From the cell containing the given text, extract its center point as [X, Y] coordinate. 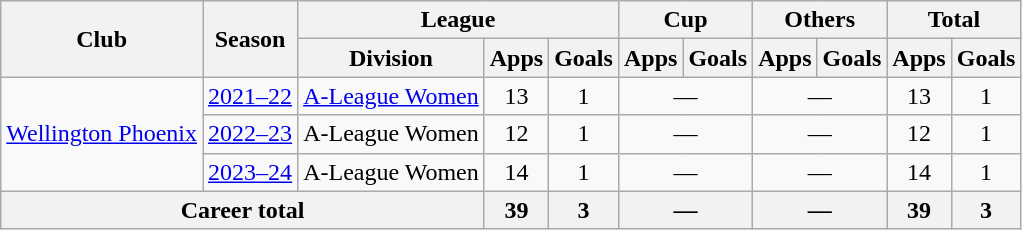
Wellington Phoenix [102, 134]
2021–22 [250, 96]
Season [250, 39]
League [458, 20]
Cup [685, 20]
2022–23 [250, 134]
Others [820, 20]
Total [954, 20]
2023–24 [250, 172]
Division [392, 58]
Career total [242, 210]
Club [102, 39]
